Identify which cell holds the provided text, then report its (X, Y) central coordinate. 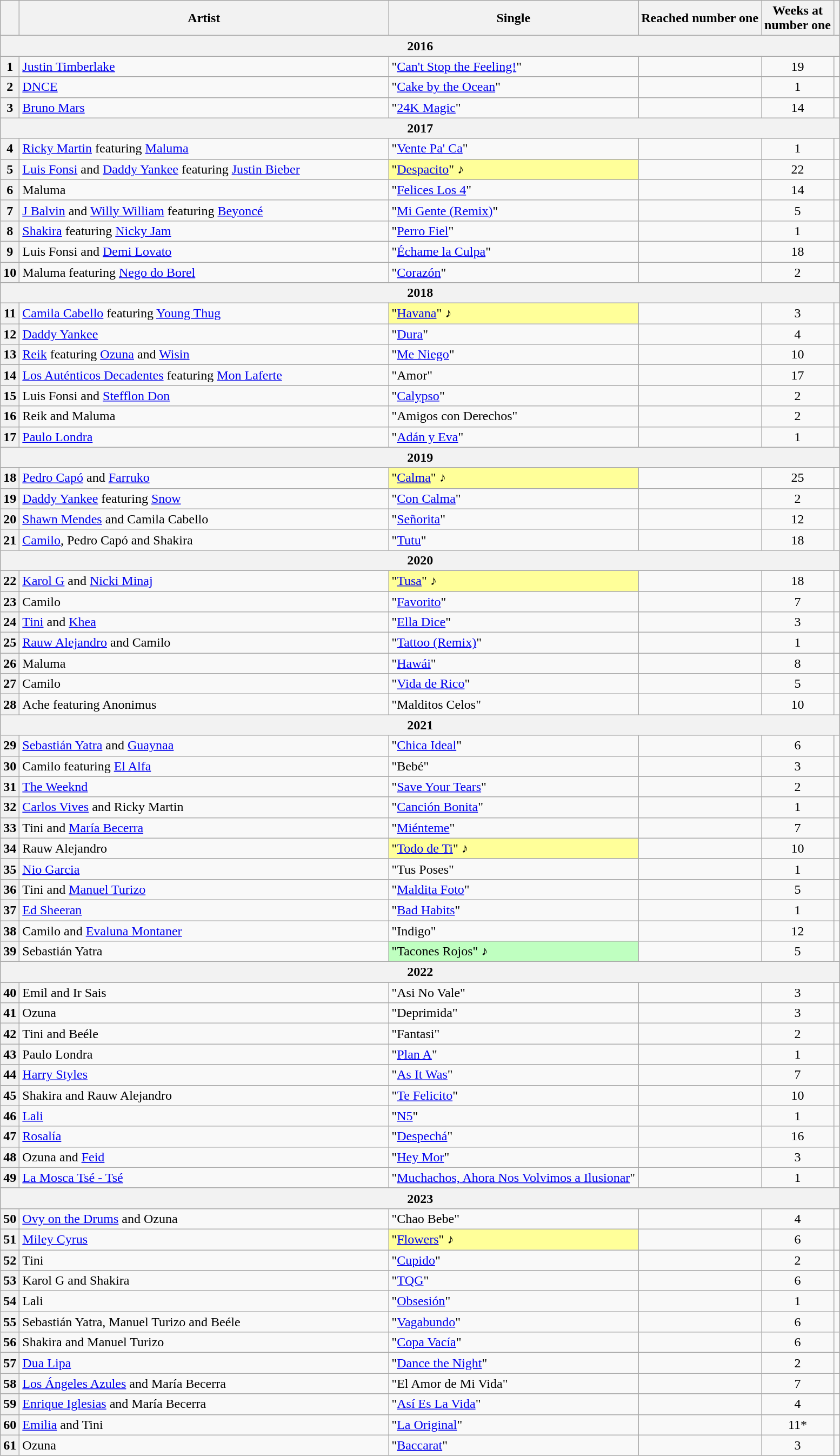
36 (10, 889)
29 (10, 746)
Los Auténticos Decadentes featuring Mon Laferte (204, 375)
"La Original" (514, 1425)
"Con Calma" (514, 498)
55 (10, 1322)
15 (10, 396)
"Favorito" (514, 602)
"Asi No Vale" (514, 993)
"Deprimida" (514, 1013)
39 (10, 952)
21 (10, 540)
Sebastián Yatra, Manuel Turizo and Beéle (204, 1322)
Sebastián Yatra (204, 952)
2017 (421, 128)
Daddy Yankee (204, 334)
53 (10, 1281)
"Vagabundo" (514, 1322)
28 (10, 704)
Pedro Capó and Farruko (204, 478)
"Mi Gente (Remix)" (514, 210)
"Señorita" (514, 519)
2016 (421, 46)
"Can't Stop the Feeling!" (514, 67)
La Mosca Tsé - Tsé (204, 1178)
"Despechá" (514, 1136)
30 (10, 766)
60 (10, 1425)
"Bad Habits" (514, 910)
"Tus Poses" (514, 869)
"Dura" (514, 334)
2021 (421, 725)
DNCE (204, 87)
11 (10, 314)
38 (10, 930)
32 (10, 807)
Shakira featuring Nicky Jam (204, 231)
"Todo de Ti" ♪ (514, 848)
27 (10, 684)
20 (10, 519)
"Tacones Rojos" ♪ (514, 952)
50 (10, 1219)
"Baccarat" (514, 1445)
49 (10, 1178)
Ache featuring Anonimus (204, 704)
"El Amor de Mi Vida" (514, 1384)
Single (514, 18)
"Copa Vacía" (514, 1342)
Dua Lipa (204, 1363)
"Hey Mor" (514, 1157)
31 (10, 787)
Reached number one (700, 18)
Tini (204, 1260)
Shawn Mendes and Camila Cabello (204, 519)
47 (10, 1136)
Rauw Alejandro and Camilo (204, 643)
13 (10, 355)
34 (10, 848)
"Corazón" (514, 272)
Tini and Beéle (204, 1034)
"Flowers" ♪ (514, 1239)
56 (10, 1342)
2020 (421, 560)
41 (10, 1013)
Luis Fonsi and Daddy Yankee featuring Justin Bieber (204, 169)
58 (10, 1384)
"Calma" ♪ (514, 478)
Bruno Mars (204, 108)
Enrique Iglesias and María Becerra (204, 1404)
Rauw Alejandro (204, 848)
Miley Cyrus (204, 1239)
Sebastián Yatra and Guaynaa (204, 746)
"Me Niego" (514, 355)
The Weeknd (204, 787)
"As It Was" (514, 1075)
"Así Es La Vida" (514, 1404)
Camilo and Evaluna Montaner (204, 930)
Los Ángeles Azules and María Becerra (204, 1384)
57 (10, 1363)
"Échame la Culpa" (514, 251)
Artist (204, 18)
Emilia and Tini (204, 1425)
"Tutu" (514, 540)
52 (10, 1260)
59 (10, 1404)
Weeks atnumber one (798, 18)
"Cake by the Ocean" (514, 87)
48 (10, 1157)
Ricky Martin featuring Maluma (204, 149)
Luis Fonsi and Demi Lovato (204, 251)
"Obsesión" (514, 1301)
Nio Garcia (204, 869)
"Indigo" (514, 930)
"Havana" ♪ (514, 314)
42 (10, 1034)
"24K Magic" (514, 108)
"Chica Ideal" (514, 746)
Carlos Vives and Ricky Martin (204, 807)
24 (10, 622)
"Dance the Night" (514, 1363)
"Despacito" ♪ (514, 169)
11* (798, 1425)
Shakira and Manuel Turizo (204, 1342)
Reik and Maluma (204, 416)
23 (10, 602)
40 (10, 993)
"Hawái" (514, 663)
2023 (421, 1198)
43 (10, 1054)
"TQG" (514, 1281)
Harry Styles (204, 1075)
33 (10, 828)
Luis Fonsi and Stefflon Don (204, 396)
"Bebé" (514, 766)
Reik featuring Ozuna and Wisin (204, 355)
54 (10, 1301)
"Cupido" (514, 1260)
Tini and Manuel Turizo (204, 889)
"Tattoo (Remix)" (514, 643)
"Vente Pa' Ca" (514, 149)
26 (10, 663)
51 (10, 1239)
2018 (421, 293)
"Amor" (514, 375)
"Adán y Eva" (514, 437)
Ozuna and Feid (204, 1157)
"Save Your Tears" (514, 787)
Tini and María Becerra (204, 828)
Camilo, Pedro Capó and Shakira (204, 540)
"Malditos Celos" (514, 704)
"Muchachos, Ahora Nos Volvimos a Ilusionar" (514, 1178)
"Calypso" (514, 396)
Emil and Ir Sais (204, 993)
"Canción Bonita" (514, 807)
"Chao Bebe" (514, 1219)
"Vida de Rico" (514, 684)
2019 (421, 457)
Camila Cabello featuring Young Thug (204, 314)
J Balvin and Willy William featuring Beyoncé (204, 210)
Ovy on the Drums and Ozuna (204, 1219)
"Te Felicito" (514, 1095)
Karol G and Shakira (204, 1281)
37 (10, 910)
45 (10, 1095)
"Fantasi" (514, 1034)
"Miénteme" (514, 828)
Camilo featuring El Alfa (204, 766)
"N5" (514, 1116)
35 (10, 869)
Justin Timberlake (204, 67)
Maluma featuring Nego do Borel (204, 272)
46 (10, 1116)
"Tusa" ♪ (514, 581)
Karol G and Nicki Minaj (204, 581)
Shakira and Rauw Alejandro (204, 1095)
"Maldita Foto" (514, 889)
Tini and Khea (204, 622)
"Amigos con Derechos" (514, 416)
2022 (421, 972)
44 (10, 1075)
"Felices Los 4" (514, 190)
9 (10, 251)
"Ella Dice" (514, 622)
61 (10, 1445)
"Plan A" (514, 1054)
"Perro Fiel" (514, 231)
Daddy Yankee featuring Snow (204, 498)
Ed Sheeran (204, 910)
Rosalía (204, 1136)
